Extract the (x, y) coordinate from the center of the cell holding the provided text.  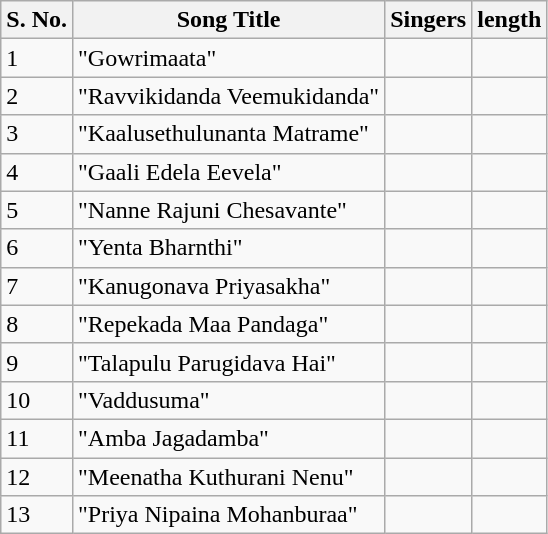
9 (37, 362)
8 (37, 324)
5 (37, 210)
11 (37, 438)
"Repekada Maa Pandaga" (228, 324)
Song Title (228, 20)
"Meenatha Kuthurani Nenu" (228, 477)
"Gowrimaata" (228, 58)
6 (37, 248)
"Ravvikidanda Veemukidanda" (228, 96)
"Kanugonava Priyasakha" (228, 286)
4 (37, 172)
13 (37, 515)
"Kaalusethulunanta Matrame" (228, 134)
12 (37, 477)
1 (37, 58)
"Yenta Bharnthi" (228, 248)
3 (37, 134)
"Gaali Edela Eevela" (228, 172)
"Talapulu Parugidava Hai" (228, 362)
S. No. (37, 20)
length (510, 20)
"Priya Nipaina Mohanburaa" (228, 515)
7 (37, 286)
Singers (428, 20)
"Vaddusuma" (228, 400)
"Nanne Rajuni Chesavante" (228, 210)
"Amba Jagadamba" (228, 438)
2 (37, 96)
10 (37, 400)
